Determine the [x, y] coordinate at the center of the cell enclosing the given text.  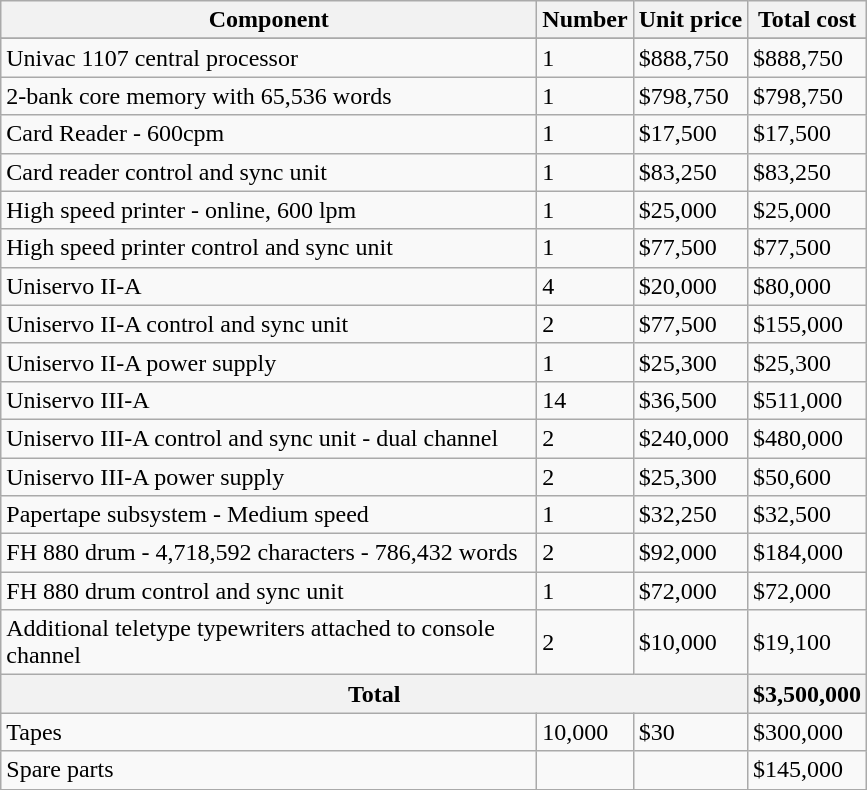
Papertape subsystem - Medium speed [269, 515]
$36,500 [690, 400]
High speed printer - online, 600 lpm [269, 210]
$19,100 [808, 642]
$92,000 [690, 553]
$32,250 [690, 515]
Uniservo II-A control and sync unit [269, 324]
$155,000 [808, 324]
Uniservo II-A [269, 286]
$184,000 [808, 553]
Total cost [808, 20]
Uniservo III-A power supply [269, 477]
High speed printer control and sync unit [269, 248]
$300,000 [808, 732]
FH 880 drum - 4,718,592 characters - 786,432 words [269, 553]
$50,600 [808, 477]
$30 [690, 732]
Uniservo II-A power supply [269, 362]
$10,000 [690, 642]
Total [374, 694]
FH 880 drum control and sync unit [269, 591]
$511,000 [808, 400]
Card reader control and sync unit [269, 172]
$3,500,000 [808, 694]
Uniservo III-A [269, 400]
10,000 [585, 732]
Card Reader - 600cpm [269, 134]
Unit price [690, 20]
Additional teletype typewriters attached to console channel [269, 642]
2-bank core memory with 65,536 words [269, 96]
$80,000 [808, 286]
Component [269, 20]
Number [585, 20]
$145,000 [808, 770]
$32,500 [808, 515]
$240,000 [690, 438]
Tapes [269, 732]
Spare parts [269, 770]
Uniservo III-A control and sync unit - dual channel [269, 438]
$20,000 [690, 286]
Univac 1107 central processor [269, 58]
$480,000 [808, 438]
4 [585, 286]
14 [585, 400]
